From the cell containing the given text, extract its center point as (x, y) coordinate. 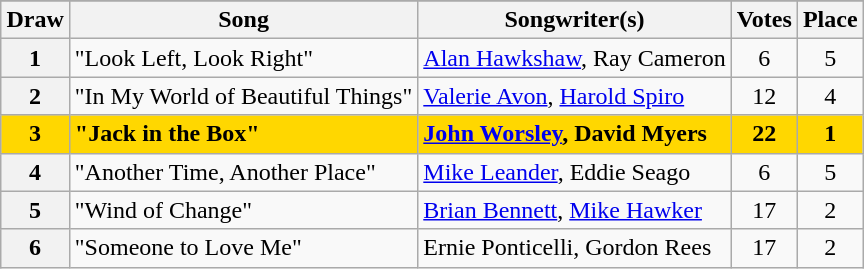
John Worsley, David Myers (574, 134)
Mike Leander, Eddie Seago (574, 172)
12 (764, 96)
Ernie Ponticelli, Gordon Rees (574, 248)
"Wind of Change" (243, 210)
Place (830, 20)
Songwriter(s) (574, 20)
Alan Hawkshaw, Ray Cameron (574, 58)
"Another Time, Another Place" (243, 172)
"Someone to Love Me" (243, 248)
"In My World of Beautiful Things" (243, 96)
"Look Left, Look Right" (243, 58)
Votes (764, 20)
"Jack in the Box" (243, 134)
22 (764, 134)
Draw (35, 20)
3 (35, 134)
Song (243, 20)
Valerie Avon, Harold Spiro (574, 96)
Brian Bennett, Mike Hawker (574, 210)
